Identify which cell holds the provided text, then report its (x, y) central coordinate. 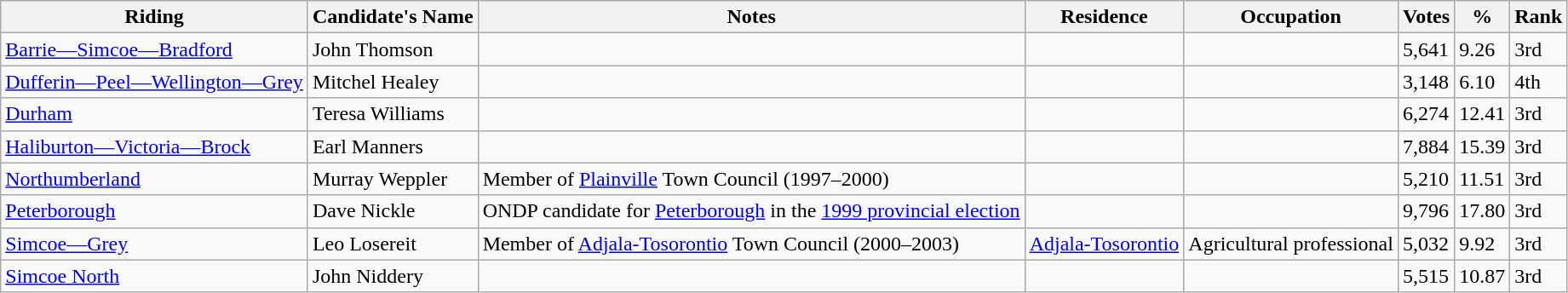
John Thomson (393, 49)
Member of Plainville Town Council (1997–2000) (751, 179)
17.80 (1482, 211)
5,515 (1426, 276)
Peterborough (155, 211)
5,032 (1426, 244)
Adjala-Tosorontio (1104, 244)
ONDP candidate for Peterborough in the 1999 provincial election (751, 211)
3,148 (1426, 82)
Agricultural professional (1291, 244)
Earl Manners (393, 146)
Simcoe North (155, 276)
Votes (1426, 17)
Candidate's Name (393, 17)
6,274 (1426, 114)
Murray Weppler (393, 179)
Mitchel Healey (393, 82)
10.87 (1482, 276)
11.51 (1482, 179)
Dave Nickle (393, 211)
Notes (751, 17)
Barrie—Simcoe—Bradford (155, 49)
Northumberland (155, 179)
Haliburton—Victoria—Brock (155, 146)
Simcoe—Grey (155, 244)
15.39 (1482, 146)
Rank (1538, 17)
9,796 (1426, 211)
5,641 (1426, 49)
John Niddery (393, 276)
Member of Adjala-Tosorontio Town Council (2000–2003) (751, 244)
6.10 (1482, 82)
7,884 (1426, 146)
% (1482, 17)
12.41 (1482, 114)
9.92 (1482, 244)
4th (1538, 82)
5,210 (1426, 179)
Riding (155, 17)
Occupation (1291, 17)
Teresa Williams (393, 114)
Durham (155, 114)
Residence (1104, 17)
Leo Losereit (393, 244)
Dufferin—Peel—Wellington—Grey (155, 82)
9.26 (1482, 49)
